Pinpoint the cell where the given text exists, returning its (X, Y) midpoint coordinate. 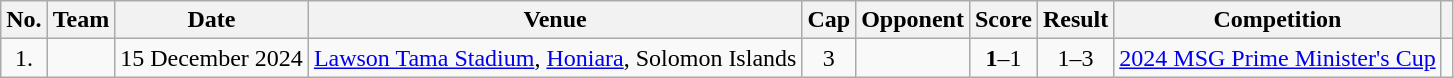
Lawson Tama Stadium, Honiara, Solomon Islands (555, 58)
Team (81, 20)
Date (212, 20)
Score (1003, 20)
Result (1075, 20)
15 December 2024 (212, 58)
1. (24, 58)
1–3 (1075, 58)
3 (829, 58)
1–1 (1003, 58)
Opponent (913, 20)
Cap (829, 20)
No. (24, 20)
Venue (555, 20)
Competition (1278, 20)
2024 MSG Prime Minister's Cup (1278, 58)
